Search for the cell housing the specified text and yield its [x, y] center coordinate. 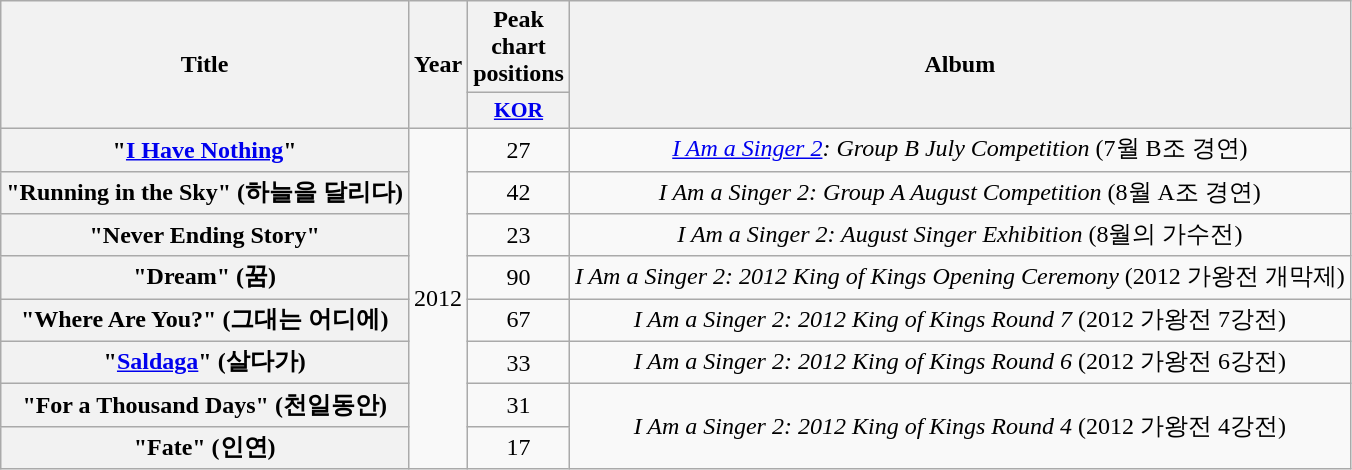
27 [519, 150]
"For a Thousand Days" (천일동안) [205, 406]
Year [438, 65]
23 [519, 236]
Peak chart positions [519, 47]
17 [519, 448]
90 [519, 278]
33 [519, 362]
Album [960, 65]
I Am a Singer 2: 2012 King of Kings Round 7 (2012 가왕전 7강전) [960, 320]
"Where Are You?" (그대는 어디에) [205, 320]
2012 [438, 298]
I Am a Singer 2: Group B July Competition (7월 B조 경연) [960, 150]
67 [519, 320]
"Saldaga" (살다가) [205, 362]
"Dream" (꿈) [205, 278]
"Never Ending Story" [205, 236]
"Running in the Sky" (하늘을 달리다) [205, 192]
31 [519, 406]
42 [519, 192]
I Am a Singer 2: 2012 King of Kings Opening Ceremony (2012 가왕전 개막제) [960, 278]
I Am a Singer 2: 2012 King of Kings Round 6 (2012 가왕전 6강전) [960, 362]
I Am a Singer 2: 2012 King of Kings Round 4 (2012 가왕전 4강전) [960, 426]
KOR [519, 111]
"Fate" (인연) [205, 448]
"I Have Nothing" [205, 150]
I Am a Singer 2: Group A August Competition (8월 A조 경연) [960, 192]
I Am a Singer 2: August Singer Exhibition (8월의 가수전) [960, 236]
Title [205, 65]
